Find where the given text appears and provide that cell's center as (X, Y) coordinate. 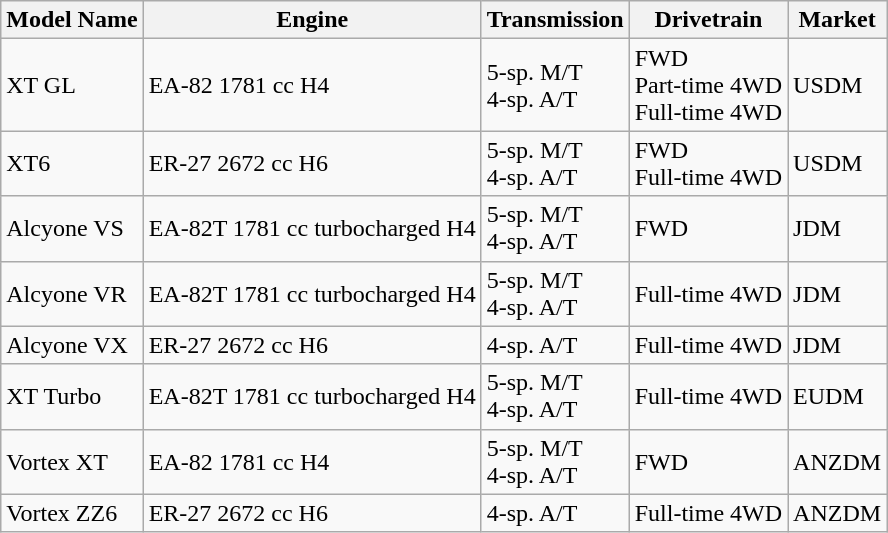
Market (838, 20)
FWDFull-time 4WD (708, 164)
EUDM (838, 396)
Transmission (555, 20)
Vortex ZZ6 (72, 513)
XT6 (72, 164)
XT Turbo (72, 396)
FWDPart-time 4WDFull-time 4WD (708, 85)
Engine (312, 20)
XT GL (72, 85)
Drivetrain (708, 20)
Alcyone VX (72, 345)
Vortex XT (72, 462)
Alcyone VS (72, 228)
Model Name (72, 20)
Alcyone VR (72, 294)
